Locate the cell with the specified text and output its [x, y] center coordinate. 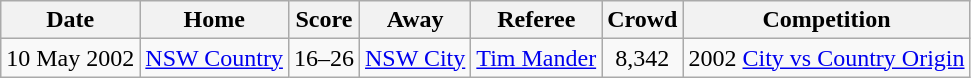
Score [324, 20]
Date [70, 20]
Competition [826, 20]
NSW City [416, 58]
NSW Country [214, 58]
Away [416, 20]
16–26 [324, 58]
Home [214, 20]
Tim Mander [536, 58]
8,342 [642, 58]
Referee [536, 20]
2002 City vs Country Origin [826, 58]
Crowd [642, 20]
10 May 2002 [70, 58]
